Determine the [X, Y] coordinate at the center of the cell enclosing the given text.  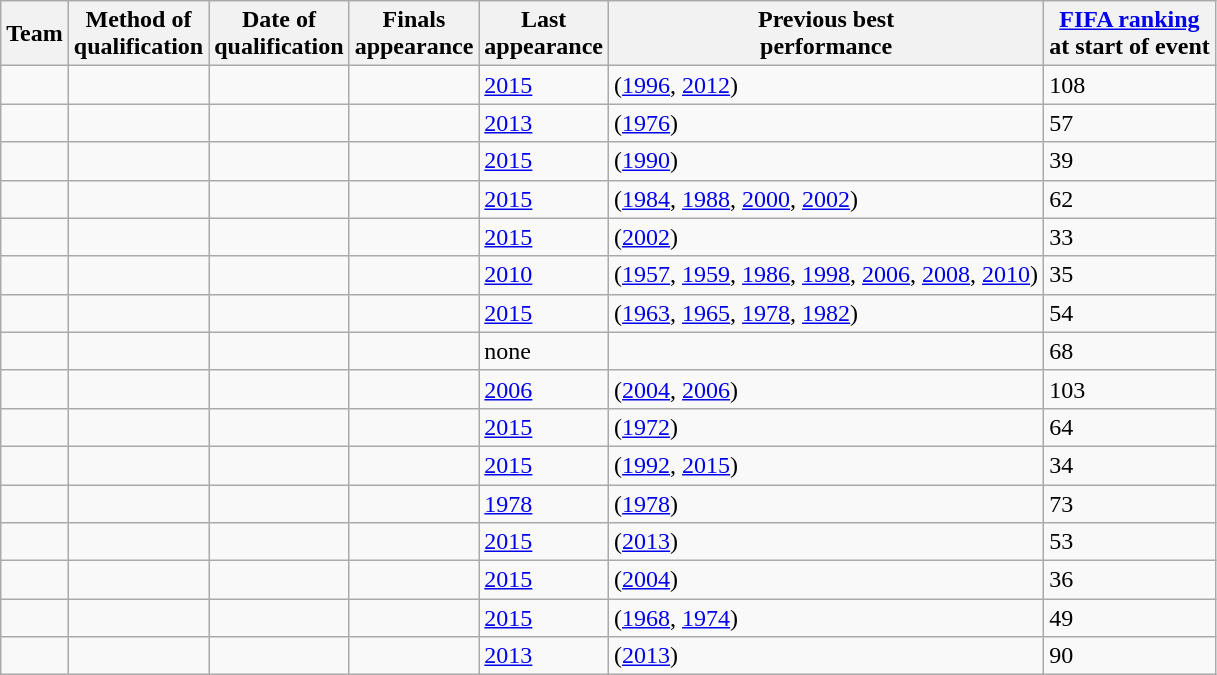
54 [1130, 313]
90 [1130, 656]
2010 [544, 275]
Date ofqualification [279, 34]
Previous bestperformance [826, 34]
62 [1130, 199]
57 [1130, 123]
2006 [544, 389]
(1992, 2015) [826, 465]
Finalsappearance [414, 34]
35 [1130, 275]
Method ofqualification [138, 34]
Team [35, 34]
(1963, 1965, 1978, 1982) [826, 313]
FIFA rankingat start of event [1130, 34]
(1984, 1988, 2000, 2002) [826, 199]
73 [1130, 503]
108 [1130, 85]
none [544, 351]
Lastappearance [544, 34]
64 [1130, 427]
36 [1130, 580]
(1978) [826, 503]
(1976) [826, 123]
(2004) [826, 580]
39 [1130, 161]
(1996, 2012) [826, 85]
(1968, 1974) [826, 618]
34 [1130, 465]
(1972) [826, 427]
53 [1130, 542]
(1957, 1959, 1986, 1998, 2006, 2008, 2010) [826, 275]
103 [1130, 389]
33 [1130, 237]
1978 [544, 503]
68 [1130, 351]
(2004, 2006) [826, 389]
(1990) [826, 161]
(2002) [826, 237]
49 [1130, 618]
